Find where the given text appears and provide that cell's center as [X, Y] coordinate. 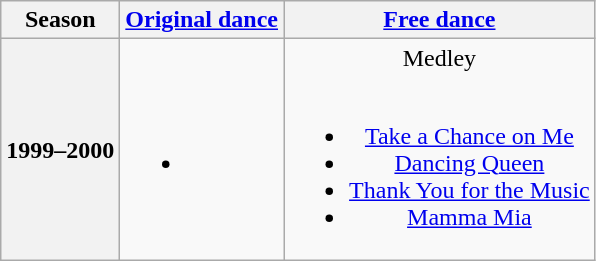
Original dance [202, 20]
Free dance [440, 20]
1999–2000 [60, 150]
Season [60, 20]
Medley Take a Chance on MeDancing QueenThank You for the MusicMamma Mia [440, 150]
